Output the (X, Y) coordinate of the center of the cell containing the given text.  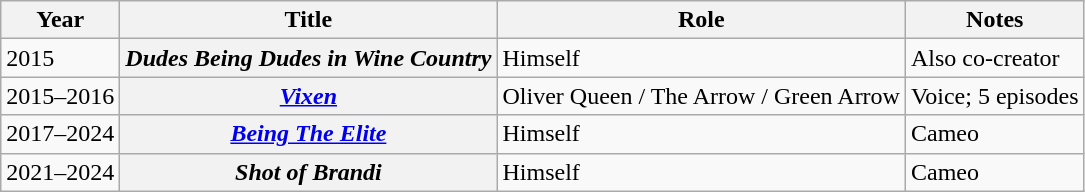
Notes (994, 20)
Year (60, 20)
Title (308, 20)
2015 (60, 58)
Voice; 5 episodes (994, 96)
2017–2024 (60, 134)
Role (702, 20)
Being The Elite (308, 134)
Also co-creator (994, 58)
2021–2024 (60, 172)
Shot of Brandi (308, 172)
Dudes Being Dudes in Wine Country (308, 58)
2015–2016 (60, 96)
Vixen (308, 96)
Oliver Queen / The Arrow / Green Arrow (702, 96)
